Return (x, y) of the center of cell containing provided text 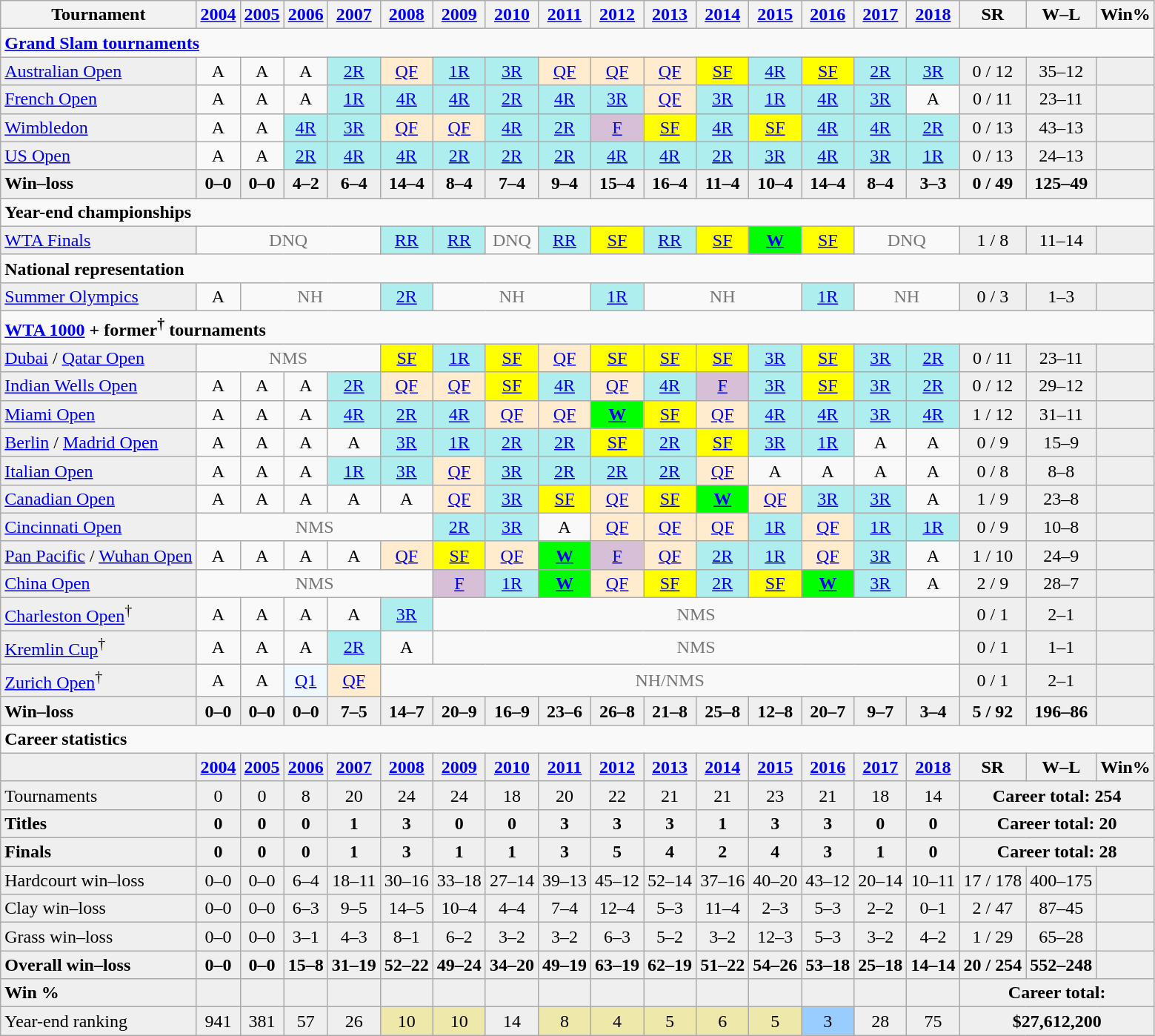
$27,612,200 (1056, 1021)
12–4 (618, 909)
25–8 (723, 711)
35–12 (1061, 71)
Career total: (1056, 993)
15–9 (1061, 442)
87–45 (1061, 909)
75 (933, 1021)
31–19 (354, 965)
6–2 (459, 937)
Q1 (305, 680)
Wimbledon (99, 127)
30–16 (406, 880)
31–11 (1061, 414)
Hardcourt win–loss (99, 880)
14–14 (933, 965)
Australian Open (99, 71)
WTA 1000 + former† tournaments (578, 328)
15–8 (305, 965)
63–19 (618, 965)
3–3 (933, 184)
26–8 (618, 711)
20–9 (459, 711)
Canadian Open (99, 499)
Cincinnati Open (99, 527)
23–6 (565, 711)
Win % (99, 993)
14–5 (406, 909)
1 / 10 (993, 555)
US Open (99, 156)
24–9 (1061, 555)
5–2 (670, 937)
Dubai / Qatar Open (99, 358)
Year-end ranking (99, 1021)
43–12 (828, 880)
4–3 (354, 937)
45–12 (618, 880)
Career total: 20 (1056, 823)
23 (775, 795)
9–4 (565, 184)
0 / 8 (993, 471)
2–2 (880, 909)
27–14 (511, 880)
9–7 (880, 711)
12–8 (775, 711)
28 (880, 1021)
Summer Olympics (99, 296)
11–14 (1061, 240)
14–7 (406, 711)
39–13 (565, 880)
Indian Wells Open (99, 386)
57 (305, 1021)
196–86 (1061, 711)
1 / 12 (993, 414)
10–11 (933, 880)
16–9 (511, 711)
24–13 (1061, 156)
23–8 (1061, 499)
37–16 (723, 880)
Miami Open (99, 414)
NH/NMS (670, 680)
7–5 (354, 711)
26 (354, 1021)
33–18 (459, 880)
Grand Slam tournaments (578, 43)
Tournaments (99, 795)
WTA Finals (99, 240)
Tournament (99, 15)
20–7 (828, 711)
Clay win–loss (99, 909)
Zurich Open† (99, 680)
20 / 254 (993, 965)
Berlin / Madrid Open (99, 442)
2 / 9 (993, 583)
54–26 (775, 965)
49–24 (459, 965)
Career total: 28 (1056, 852)
China Open (99, 583)
12–3 (775, 937)
52–22 (406, 965)
40–20 (775, 880)
941 (218, 1021)
20–14 (880, 880)
65–28 (1061, 937)
21–8 (670, 711)
2 / 47 (993, 909)
Charleston Open† (99, 615)
8–8 (1061, 471)
15–4 (618, 184)
3–1 (305, 937)
8–1 (406, 937)
1 / 29 (993, 937)
17 / 178 (993, 880)
125–49 (1061, 184)
400–175 (1061, 880)
22 (618, 795)
43–13 (1061, 127)
552–248 (1061, 965)
Italian Open (99, 471)
10–8 (1061, 527)
2–3 (775, 909)
Titles (99, 823)
3–4 (933, 711)
381 (262, 1021)
25–18 (880, 965)
2 (723, 852)
1–3 (1061, 296)
16–4 (670, 184)
29–12 (1061, 386)
62–19 (670, 965)
18–11 (354, 880)
0–1 (933, 909)
51–22 (723, 965)
1 / 9 (993, 499)
49–19 (565, 965)
34–20 (511, 965)
9–5 (354, 909)
French Open (99, 99)
4–4 (511, 909)
National representation (578, 268)
52–14 (670, 880)
Kremlin Cup† (99, 648)
Overall win–loss (99, 965)
6 (723, 1021)
Year-end championships (578, 212)
53–18 (828, 965)
Career statistics (578, 739)
28–7 (1061, 583)
0 / 49 (993, 184)
Pan Pacific / Wuhan Open (99, 555)
1–1 (1061, 648)
0 / 3 (993, 296)
Finals (99, 852)
Grass win–loss (99, 937)
Career total: 254 (1056, 795)
5 / 92 (993, 711)
1 / 8 (993, 240)
